Detect which cell encompasses the target text, then output its [X, Y] center coordinate. 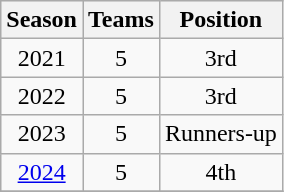
Season [42, 20]
2024 [42, 172]
2023 [42, 134]
4th [220, 172]
Teams [120, 20]
Runners-up [220, 134]
Position [220, 20]
2022 [42, 96]
2021 [42, 58]
